Identify which cell holds the provided text, then report its [x, y] central coordinate. 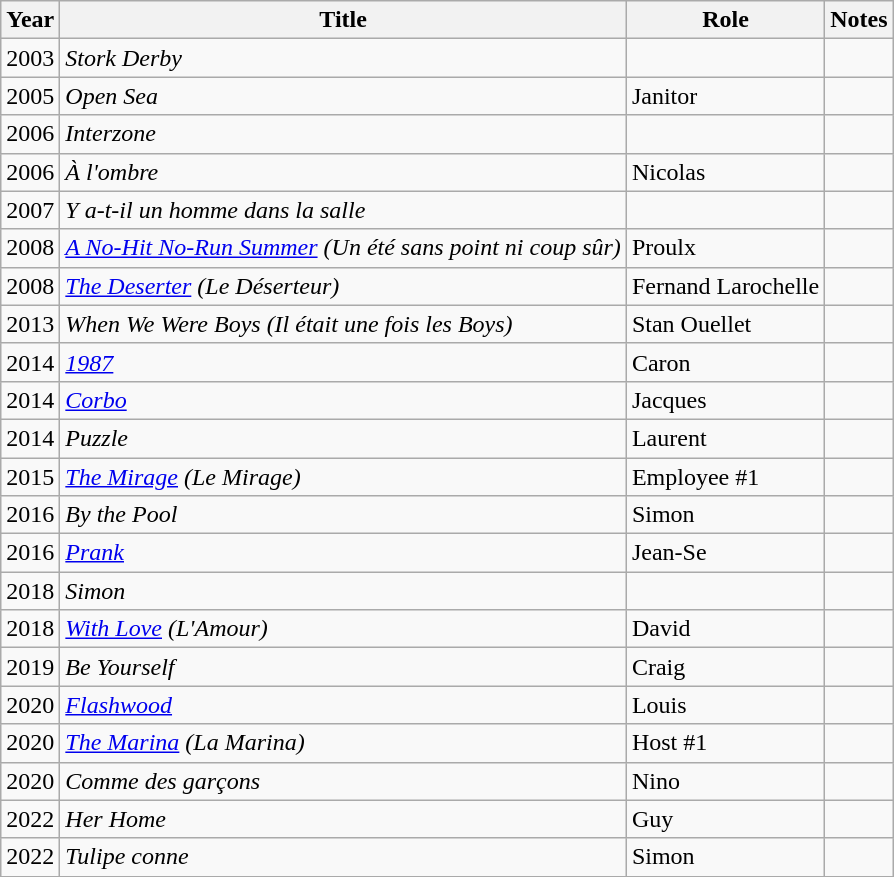
Role [725, 20]
Craig [725, 667]
Guy [725, 819]
With Love (L'Amour) [344, 629]
Year [30, 20]
Comme des garçons [344, 781]
2003 [30, 58]
Be Yourself [344, 667]
A No-Hit No-Run Summer (Un été sans point ni coup sûr) [344, 248]
2013 [30, 324]
Stork Derby [344, 58]
2005 [30, 96]
Interzone [344, 134]
Flashwood [344, 705]
Tulipe conne [344, 857]
Y a-t-il un homme dans la salle [344, 210]
By the Pool [344, 515]
2015 [30, 477]
David [725, 629]
The Mirage (Le Mirage) [344, 477]
Laurent [725, 438]
When We Were Boys (Il était une fois les Boys) [344, 324]
Puzzle [344, 438]
Fernand Larochelle [725, 286]
Her Home [344, 819]
The Deserter (Le Déserteur) [344, 286]
The Marina (La Marina) [344, 743]
Louis [725, 705]
À l'ombre [344, 172]
Jean-Se [725, 553]
Corbo [344, 400]
2019 [30, 667]
Title [344, 20]
Nino [725, 781]
Notes [859, 20]
Prank [344, 553]
2007 [30, 210]
Proulx [725, 248]
Nicolas [725, 172]
Host #1 [725, 743]
Employee #1 [725, 477]
Janitor [725, 96]
1987 [344, 362]
Stan Ouellet [725, 324]
Jacques [725, 400]
Open Sea [344, 96]
Caron [725, 362]
